Output the (x, y) coordinate of the center of the cell containing the given text.  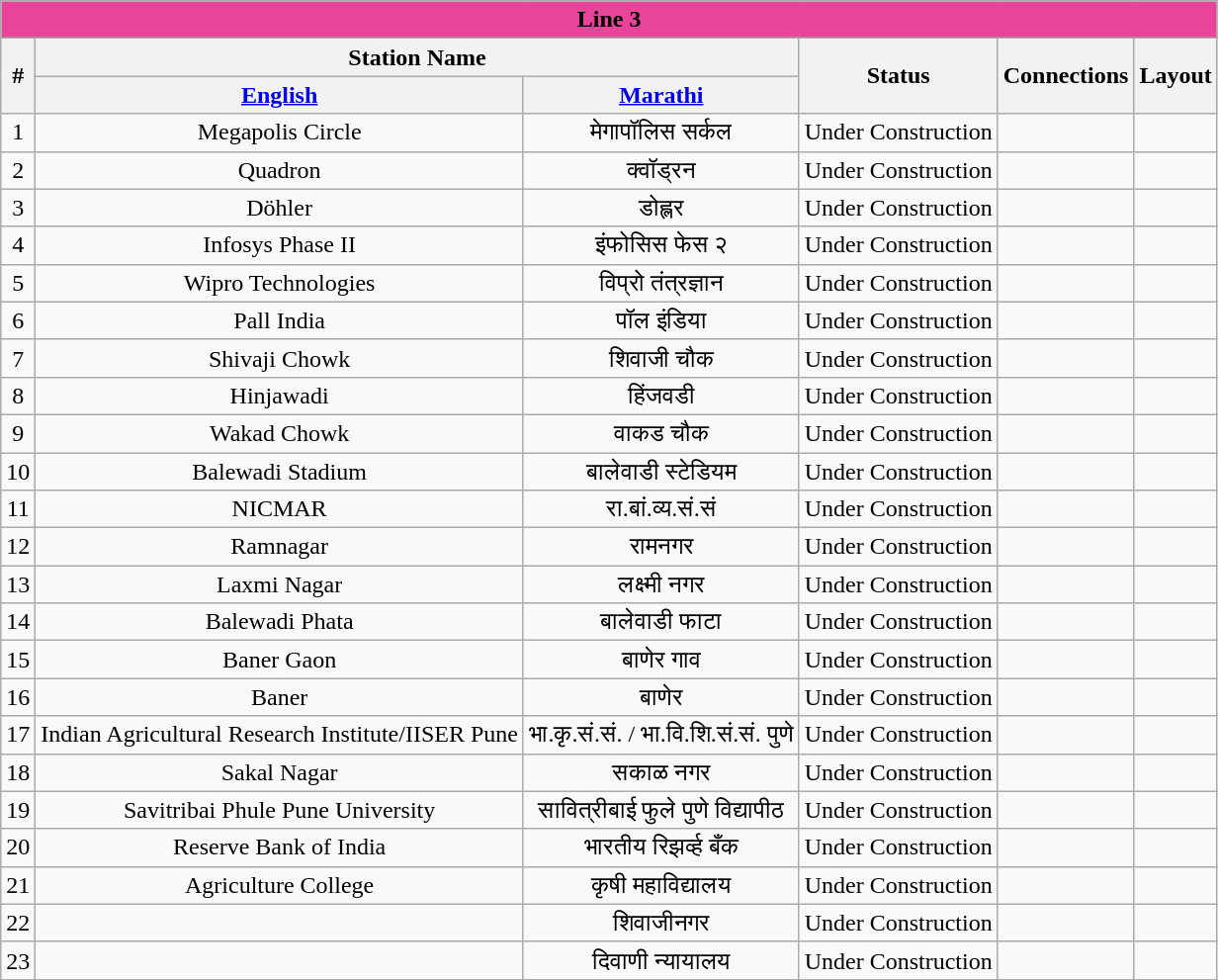
Savitribai Phule Pune University (280, 810)
Connections (1066, 76)
8 (18, 396)
19 (18, 810)
भा.कृ.सं.सं. / भा.वि.शि.सं.सं. पुणे (660, 735)
पॉल इंडिया (660, 320)
NICMAR (280, 509)
7 (18, 358)
भारतीय रिझर्व्ह बँक (660, 847)
10 (18, 472)
डोह्लर (660, 208)
23 (18, 960)
शिवाजीनगर (660, 923)
बालेवाडी फाटा (660, 622)
Megapolis Circle (280, 133)
Reserve Bank of India (280, 847)
Hinjawadi (280, 396)
13 (18, 584)
Status (898, 76)
Döhler (280, 208)
Wipro Technologies (280, 283)
Infosys Phase II (280, 245)
14 (18, 622)
रा.बां.व्य.सं.सं (660, 509)
Baner Gaon (280, 660)
Sakal Nagar (280, 772)
Marathi (660, 95)
Baner (280, 697)
दिवाणी न्यायालय (660, 960)
मेगापॉलिस सर्कल (660, 133)
16 (18, 697)
Indian Agricultural Research Institute/IISER Pune (280, 735)
वाकड चौक (660, 433)
5 (18, 283)
Balewadi Stadium (280, 472)
6 (18, 320)
3 (18, 208)
बालेवाडी स्टेडियम (660, 472)
रामनगर (660, 547)
4 (18, 245)
12 (18, 547)
2 (18, 170)
क्वॉड्रन (660, 170)
Line 3 (609, 20)
21 (18, 885)
Agriculture College (280, 885)
1 (18, 133)
बाणेर (660, 697)
इंफोसिस फेस २ (660, 245)
Shivaji Chowk (280, 358)
शिवाजी चौक (660, 358)
# (18, 76)
Wakad Chowk (280, 433)
Ramnagar (280, 547)
English (280, 95)
Station Name (417, 57)
बाणेर गाव (660, 660)
Pall India (280, 320)
15 (18, 660)
कृषी महाविद्यालय (660, 885)
सकाळ नगर (660, 772)
9 (18, 433)
Laxmi Nagar (280, 584)
18 (18, 772)
17 (18, 735)
हिंजवडी (660, 396)
22 (18, 923)
विप्रो तंत्रज्ञान (660, 283)
Layout (1175, 76)
लक्ष्मी नगर (660, 584)
Quadron (280, 170)
सावित्रीबाई फुले पुणे विद्यापीठ (660, 810)
Balewadi Phata (280, 622)
11 (18, 509)
20 (18, 847)
